Search for the cell housing the specified text and yield its [x, y] center coordinate. 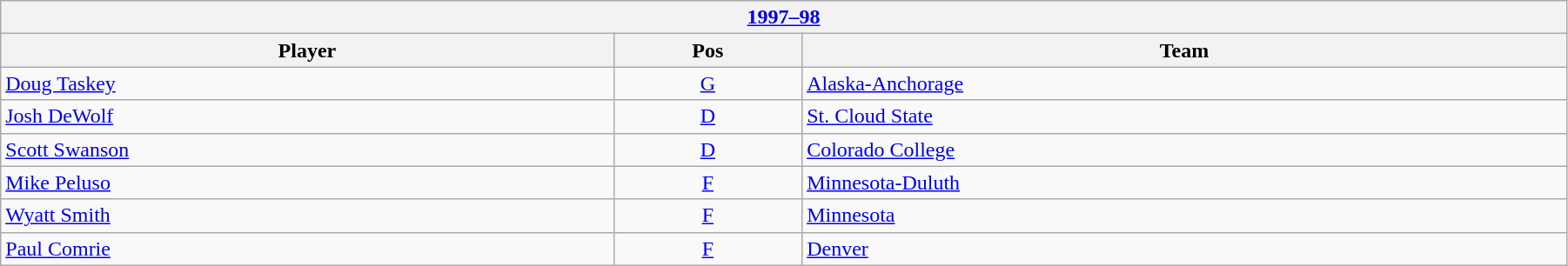
Alaska-Anchorage [1185, 83]
Pos [708, 50]
Mike Peluso [307, 183]
Wyatt Smith [307, 216]
Josh DeWolf [307, 116]
Colorado College [1185, 150]
Player [307, 50]
1997–98 [784, 17]
Paul Comrie [307, 249]
G [708, 83]
St. Cloud State [1185, 116]
Minnesota [1185, 216]
Denver [1185, 249]
Minnesota-Duluth [1185, 183]
Doug Taskey [307, 83]
Team [1185, 50]
Scott Swanson [307, 150]
